Output the (x, y) coordinate of the center of the cell containing the given text.  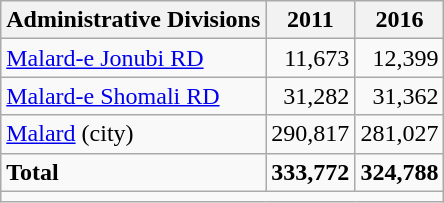
290,817 (310, 134)
Malard-e Shomali RD (134, 96)
281,027 (400, 134)
11,673 (310, 58)
Administrative Divisions (134, 20)
12,399 (400, 58)
Malard (city) (134, 134)
31,362 (400, 96)
333,772 (310, 172)
31,282 (310, 96)
Malard-e Jonubi RD (134, 58)
2011 (310, 20)
2016 (400, 20)
324,788 (400, 172)
Total (134, 172)
